Determine the [X, Y] coordinate at the center of the cell enclosing the given text.  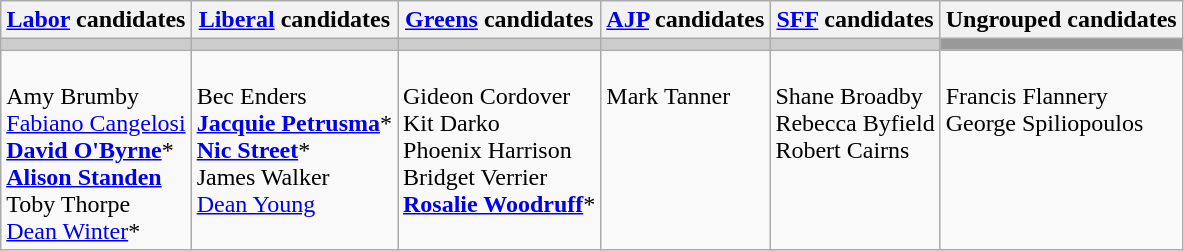
SFF candidates [855, 20]
Ungrouped candidates [1061, 20]
Greens candidates [500, 20]
Francis Flannery George Spiliopoulos [1061, 150]
Gideon Cordover Kit Darko Phoenix Harrison Bridget Verrier Rosalie Woodruff* [500, 150]
Amy Brumby Fabiano Cangelosi David O'Byrne* Alison Standen Toby Thorpe Dean Winter* [96, 150]
Liberal candidates [294, 20]
Mark Tanner [686, 150]
Shane Broadby Rebecca Byfield Robert Cairns [855, 150]
Bec Enders Jacquie Petrusma* Nic Street* James Walker Dean Young [294, 150]
Labor candidates [96, 20]
AJP candidates [686, 20]
